Provide the (x, y) coordinate of the cell's center where the given text is located.  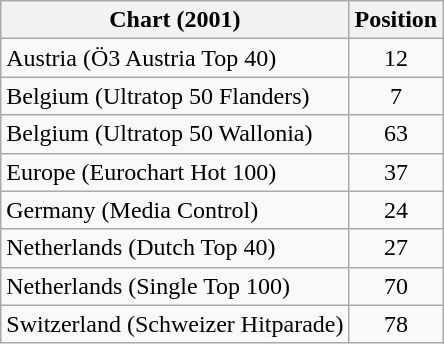
7 (396, 96)
Austria (Ö3 Austria Top 40) (175, 58)
Europe (Eurochart Hot 100) (175, 172)
Chart (2001) (175, 20)
12 (396, 58)
Germany (Media Control) (175, 210)
70 (396, 286)
63 (396, 134)
Position (396, 20)
Belgium (Ultratop 50 Wallonia) (175, 134)
27 (396, 248)
Netherlands (Dutch Top 40) (175, 248)
Netherlands (Single Top 100) (175, 286)
78 (396, 324)
Switzerland (Schweizer Hitparade) (175, 324)
37 (396, 172)
Belgium (Ultratop 50 Flanders) (175, 96)
24 (396, 210)
